Pinpoint the cell where the given text exists, returning its [x, y] midpoint coordinate. 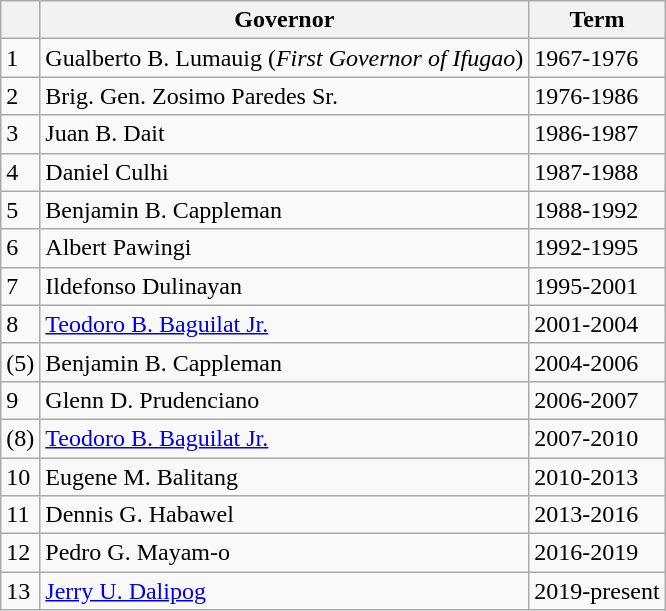
Albert Pawingi [284, 248]
2 [20, 96]
9 [20, 400]
8 [20, 324]
12 [20, 553]
2019-present [597, 591]
Eugene M. Balitang [284, 477]
13 [20, 591]
2007-2010 [597, 438]
Brig. Gen. Zosimo Paredes Sr. [284, 96]
1 [20, 58]
3 [20, 134]
1976-1986 [597, 96]
Juan B. Dait [284, 134]
Daniel Culhi [284, 172]
Gualberto B. Lumauig (First Governor of Ifugao) [284, 58]
2016-2019 [597, 553]
1986-1987 [597, 134]
(5) [20, 362]
Term [597, 20]
Glenn D. Prudenciano [284, 400]
1995-2001 [597, 286]
2010-2013 [597, 477]
Jerry U. Dalipog [284, 591]
1987-1988 [597, 172]
2001-2004 [597, 324]
(8) [20, 438]
2004-2006 [597, 362]
Ildefonso Dulinayan [284, 286]
Governor [284, 20]
6 [20, 248]
1988-1992 [597, 210]
2006-2007 [597, 400]
11 [20, 515]
5 [20, 210]
Dennis G. Habawel [284, 515]
Pedro G. Mayam-o [284, 553]
7 [20, 286]
1967-1976 [597, 58]
4 [20, 172]
2013-2016 [597, 515]
10 [20, 477]
1992-1995 [597, 248]
